Return (X, Y) of the center of cell containing provided text 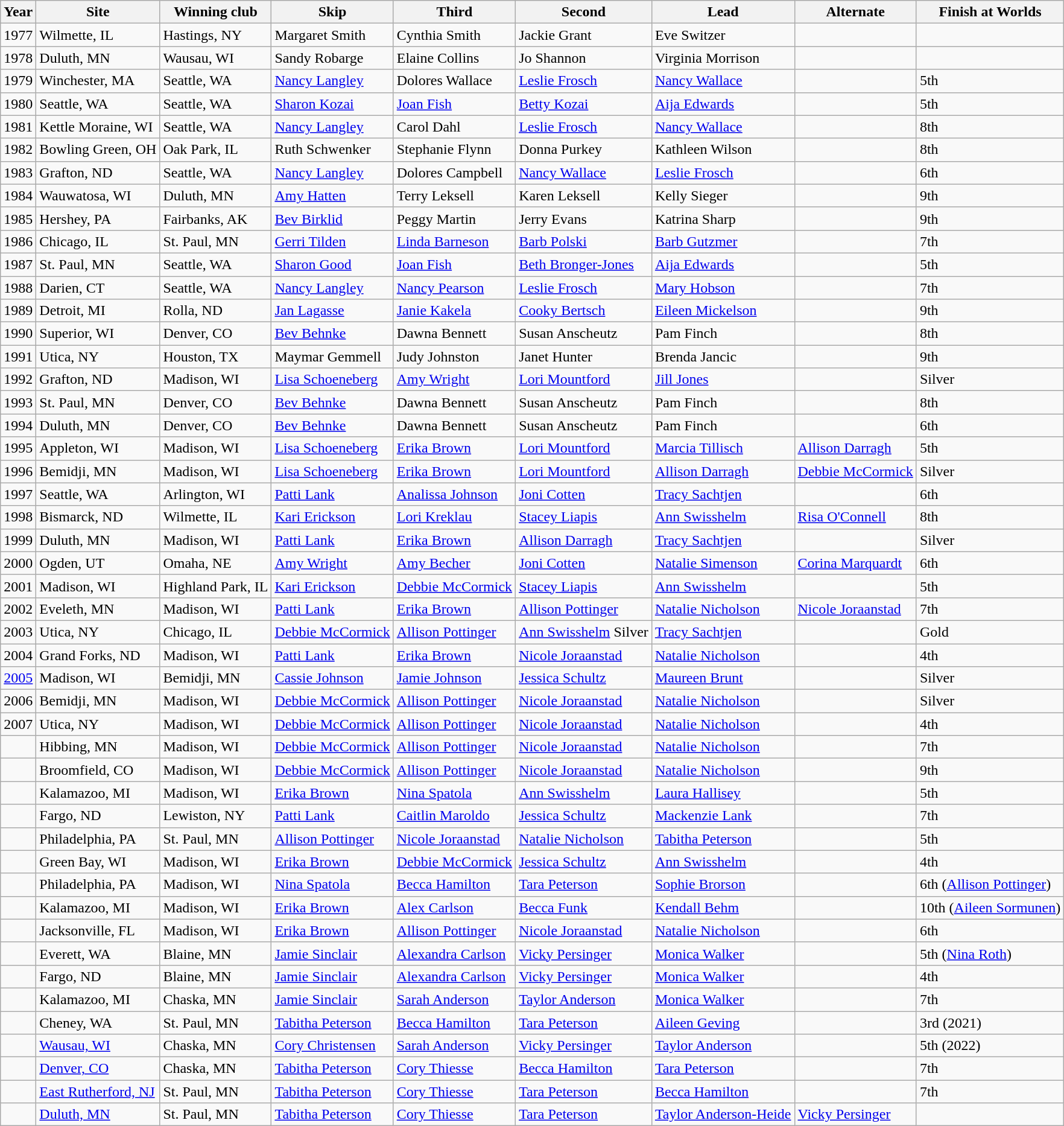
Hastings, NY (216, 35)
Dolores Wallace (454, 81)
Cassie Johnson (332, 678)
1999 (18, 540)
Gold (990, 632)
Judy Johnston (454, 357)
Alternate (855, 12)
Natalie Simenson (723, 563)
Janet Hunter (584, 357)
Sharon Kozai (332, 104)
Rolla, ND (216, 311)
Appleton, WI (98, 448)
Nancy Pearson (454, 288)
Superior, WI (98, 334)
Sophie Brorson (723, 885)
1980 (18, 104)
Fairbanks, AK (216, 218)
1991 (18, 357)
Eve Switzer (723, 35)
Caitlin Maroldo (454, 816)
Hibbing, MN (98, 747)
1986 (18, 241)
Winning club (216, 12)
2007 (18, 724)
Kathleen Wilson (723, 150)
1982 (18, 150)
Green Bay, WI (98, 862)
Bowling Green, OH (98, 150)
Aileen Geving (723, 1023)
1996 (18, 471)
Jo Shannon (584, 58)
Jerry Evans (584, 218)
Omaha, NE (216, 563)
1987 (18, 264)
1994 (18, 425)
Analissa Johnson (454, 494)
Finish at Worlds (990, 12)
Site (98, 12)
Jacksonville, FL (98, 930)
Third (454, 12)
Carol Dahl (454, 127)
Detroit, MI (98, 311)
Maymar Gemmell (332, 357)
Stephanie Flynn (454, 150)
Risa O'Connell (855, 517)
Alex Carlson (454, 908)
Betty Kozai (584, 104)
Oak Park, IL (216, 150)
1995 (18, 448)
Jill Jones (723, 380)
Kelly Sieger (723, 196)
Mary Hobson (723, 288)
2001 (18, 586)
Brenda Jancic (723, 357)
1981 (18, 127)
1979 (18, 81)
5th (Nina Roth) (990, 953)
Beth Bronger-Jones (584, 264)
Cory Christensen (332, 1046)
1984 (18, 196)
Highland Park, IL (216, 586)
2002 (18, 609)
Hershey, PA (98, 218)
Year (18, 12)
Amy Becher (454, 563)
Wauwatosa, WI (98, 196)
2000 (18, 563)
1978 (18, 58)
Lori Kreklau (454, 517)
1977 (18, 35)
Terry Leksell (454, 196)
Elaine Collins (454, 58)
Everett, WA (98, 953)
Dolores Campbell (454, 173)
Katrina Sharp (723, 218)
Broomfield, CO (98, 770)
2005 (18, 678)
10th (Aileen Sormunen) (990, 908)
1992 (18, 380)
Peggy Martin (454, 218)
Bev Birklid (332, 218)
Darien, CT (98, 288)
2003 (18, 632)
Janie Kakela (454, 311)
Laura Hallisey (723, 793)
Margaret Smith (332, 35)
Skip (332, 12)
Lead (723, 12)
Kendall Behm (723, 908)
Cooky Bertsch (584, 311)
2006 (18, 701)
Jamie Johnson (454, 678)
Houston, TX (216, 357)
Mackenzie Lank (723, 816)
1983 (18, 173)
Ann Swisshelm Silver (584, 632)
Bismarck, ND (98, 517)
Karen Leksell (584, 196)
Donna Purkey (584, 150)
East Rutherford, NJ (98, 1092)
Eileen Mickelson (723, 311)
Arlington, WI (216, 494)
Lewiston, NY (216, 816)
Cheney, WA (98, 1023)
Second (584, 12)
Gerri Tilden (332, 241)
Barb Polski (584, 241)
2004 (18, 655)
Taylor Anderson-Heide (723, 1115)
Winchester, MA (98, 81)
Cynthia Smith (454, 35)
1993 (18, 402)
1989 (18, 311)
Ruth Schwenker (332, 150)
Barb Gutzmer (723, 241)
Grand Forks, ND (98, 655)
Amy Hatten (332, 196)
3rd (2021) (990, 1023)
1997 (18, 494)
Sharon Good (332, 264)
5th (2022) (990, 1046)
Sandy Robarge (332, 58)
1990 (18, 334)
Jan Lagasse (332, 311)
Corina Marquardt (855, 563)
Maureen Brunt (723, 678)
Ogden, UT (98, 563)
Virginia Morrison (723, 58)
Marcia Tillisch (723, 448)
Jackie Grant (584, 35)
Becca Funk (584, 908)
Kettle Moraine, WI (98, 127)
Eveleth, MN (98, 609)
1998 (18, 517)
1985 (18, 218)
6th (Allison Pottinger) (990, 885)
1988 (18, 288)
Linda Barneson (454, 241)
